Return [x, y] of the center of cell containing provided text 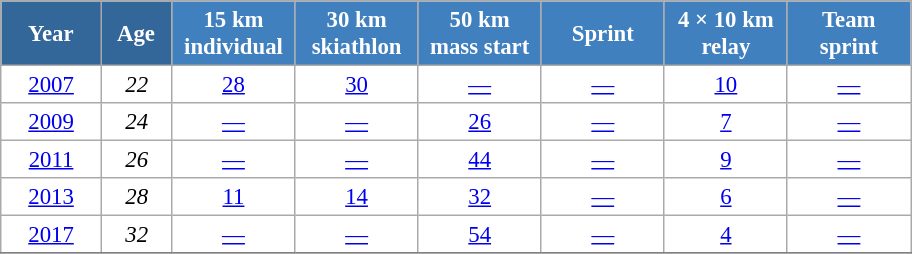
2009 [52, 122]
2013 [52, 197]
9 [726, 160]
2011 [52, 160]
22 [136, 85]
24 [136, 122]
54 [480, 235]
44 [480, 160]
4 [726, 235]
30 [356, 85]
6 [726, 197]
Team sprint [848, 34]
Sprint [602, 34]
2017 [52, 235]
Age [136, 34]
14 [356, 197]
11 [234, 197]
4 × 10 km relay [726, 34]
2007 [52, 85]
Year [52, 34]
30 km skiathlon [356, 34]
15 km individual [234, 34]
7 [726, 122]
50 km mass start [480, 34]
10 [726, 85]
